Pinpoint the cell where the given text exists, returning its [x, y] midpoint coordinate. 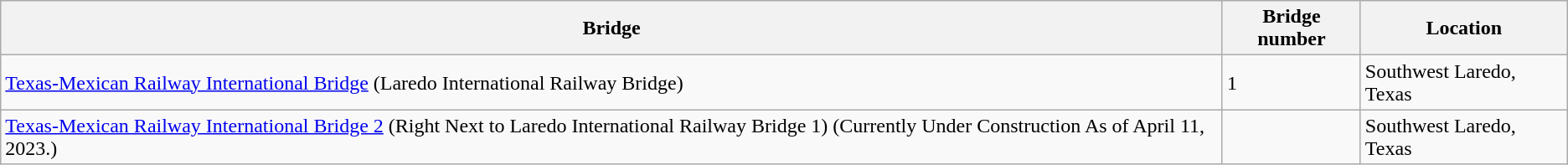
Bridge number [1292, 28]
Bridge [611, 28]
Texas-Mexican Railway International Bridge (Laredo International Railway Bridge) [611, 82]
Location [1464, 28]
1 [1292, 82]
